From the cell containing the given text, extract its center point as (X, Y) coordinate. 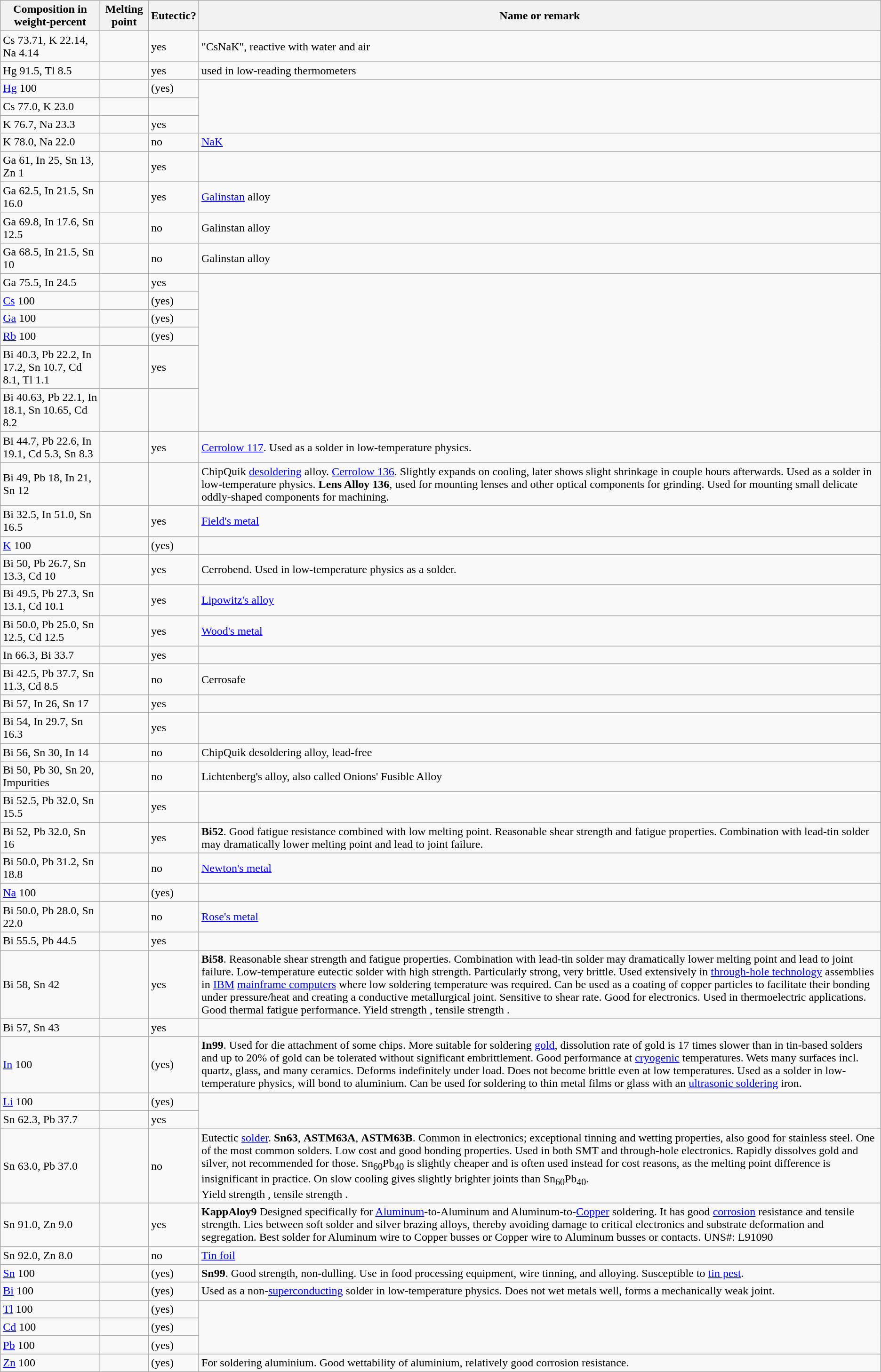
Ga 61, In 25, Sn 13, Zn 1 (50, 167)
Wood's metal (539, 630)
Pb 100 (50, 1345)
Ga 100 (50, 319)
Eutectic? (173, 16)
Hg 100 (50, 88)
Field's metal (539, 521)
Bi 100 (50, 1291)
Sn99. Good strength, non-dulling. Use in food processing equipment, wire tinning, and alloying. Susceptible to tin pest. (539, 1273)
Bi 57, Sn 43 (50, 1028)
Name or remark (539, 16)
Sn 100 (50, 1273)
Cs 73.71, K 22.14, Na 4.14 (50, 46)
Lichtenberg's alloy, also called Onions' Fusible Alloy (539, 776)
Ga 69.8, In 17.6, Sn 12.5 (50, 228)
Used as a non-superconducting solder in low-temperature physics. Does not wet metals well, forms a mechanically weak joint. (539, 1291)
Ga 68.5, In 21.5, Sn 10 (50, 258)
Sn 91.0, Zn 9.0 (50, 1225)
Zn 100 (50, 1363)
K 100 (50, 545)
Bi 57, In 26, Sn 17 (50, 703)
Bi 52, Pb 32.0, Sn 16 (50, 838)
Newton's metal (539, 869)
For soldering aluminium. Good wettability of aluminium, relatively good corrosion resistance. (539, 1363)
Sn 63.0, Pb 37.0 (50, 1166)
Sn 92.0, Zn 8.0 (50, 1255)
Rb 100 (50, 336)
Bi 58, Sn 42 (50, 984)
Bi 32.5, In 51.0, Sn 16.5 (50, 521)
K 78.0, Na 22.0 (50, 142)
Bi 50, Pb 26.7, Sn 13.3, Cd 10 (50, 569)
Composition in weight-percent (50, 16)
Lipowitz's alloy (539, 600)
Na 100 (50, 893)
"CsNaK", reactive with water and air (539, 46)
K 76.7, Na 23.3 (50, 124)
Ga 75.5, In 24.5 (50, 282)
Li 100 (50, 1101)
ChipQuik desoldering alloy, lead-free (539, 752)
Bi 55.5, Pb 44.5 (50, 941)
NaK (539, 142)
Bi 52.5, Pb 32.0, Sn 15.5 (50, 807)
Tin foil (539, 1255)
Bi 40.3, Pb 22.2, In 17.2, Sn 10.7, Cd 8.1, Tl 1.1 (50, 367)
In 66.3, Bi 33.7 (50, 655)
Cerrolow 117. Used as a solder in low-temperature physics. (539, 447)
Bi 56, Sn 30, In 14 (50, 752)
Ga 62.5, In 21.5, Sn 16.0 (50, 197)
Bi 44.7, Pb 22.6, In 19.1, Cd 5.3, Sn 8.3 (50, 447)
Bi 40.63, Pb 22.1, In 18.1, Sn 10.65, Cd 8.2 (50, 410)
Bi 49.5, Pb 27.3, Sn 13.1, Cd 10.1 (50, 600)
Rose's metal (539, 917)
Bi 49, Pb 18, In 21, Sn 12 (50, 484)
Cerrobend. Used in low-temperature physics as a solder. (539, 569)
Bi 50, Pb 30, Sn 20, Impurities (50, 776)
Hg 91.5, Tl 8.5 (50, 71)
In 100 (50, 1064)
Bi 50.0, Pb 31.2, Sn 18.8 (50, 869)
Bi 54, In 29.7, Sn 16.3 (50, 727)
Tl 100 (50, 1309)
Bi 50.0, Pb 28.0, Sn 22.0 (50, 917)
Cerrosafe (539, 679)
Melting point (124, 16)
Sn 62.3, Pb 37.7 (50, 1119)
Bi 42.5, Pb 37.7, Sn 11.3, Cd 8.5 (50, 679)
used in low-reading thermometers (539, 71)
Cs 100 (50, 301)
Bi 50.0, Pb 25.0, Sn 12.5, Cd 12.5 (50, 630)
Cd 100 (50, 1327)
Cs 77.0, K 23.0 (50, 106)
